Provide the [X, Y] coordinate of the cell's center where the given text is located.  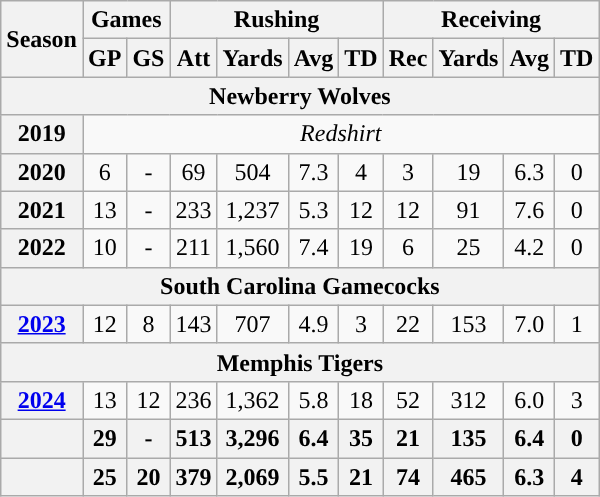
GS [148, 58]
211 [194, 248]
7.0 [530, 324]
52 [408, 400]
7.6 [530, 210]
20 [148, 477]
6.0 [530, 400]
236 [194, 400]
74 [408, 477]
4.2 [530, 248]
Att [194, 58]
465 [468, 477]
153 [468, 324]
5.8 [314, 400]
379 [194, 477]
5.3 [314, 210]
Rec [408, 58]
5.5 [314, 477]
Newberry Wolves [300, 96]
2021 [42, 210]
29 [104, 438]
1,560 [252, 248]
7.3 [314, 172]
2022 [42, 248]
91 [468, 210]
Memphis Tigers [300, 362]
513 [194, 438]
2,069 [252, 477]
312 [468, 400]
22 [408, 324]
Season [42, 39]
35 [361, 438]
69 [194, 172]
504 [252, 172]
10 [104, 248]
Redshirt [340, 134]
Rushing [276, 20]
4.9 [314, 324]
2023 [42, 324]
1,362 [252, 400]
707 [252, 324]
GP [104, 58]
South Carolina Gamecocks [300, 286]
135 [468, 438]
7.4 [314, 248]
1 [577, 324]
1,237 [252, 210]
3,296 [252, 438]
Receiving [491, 20]
18 [361, 400]
2019 [42, 134]
143 [194, 324]
2020 [42, 172]
233 [194, 210]
8 [148, 324]
2024 [42, 400]
Games [126, 20]
